Output the (X, Y) coordinate of the center of the cell containing the given text.  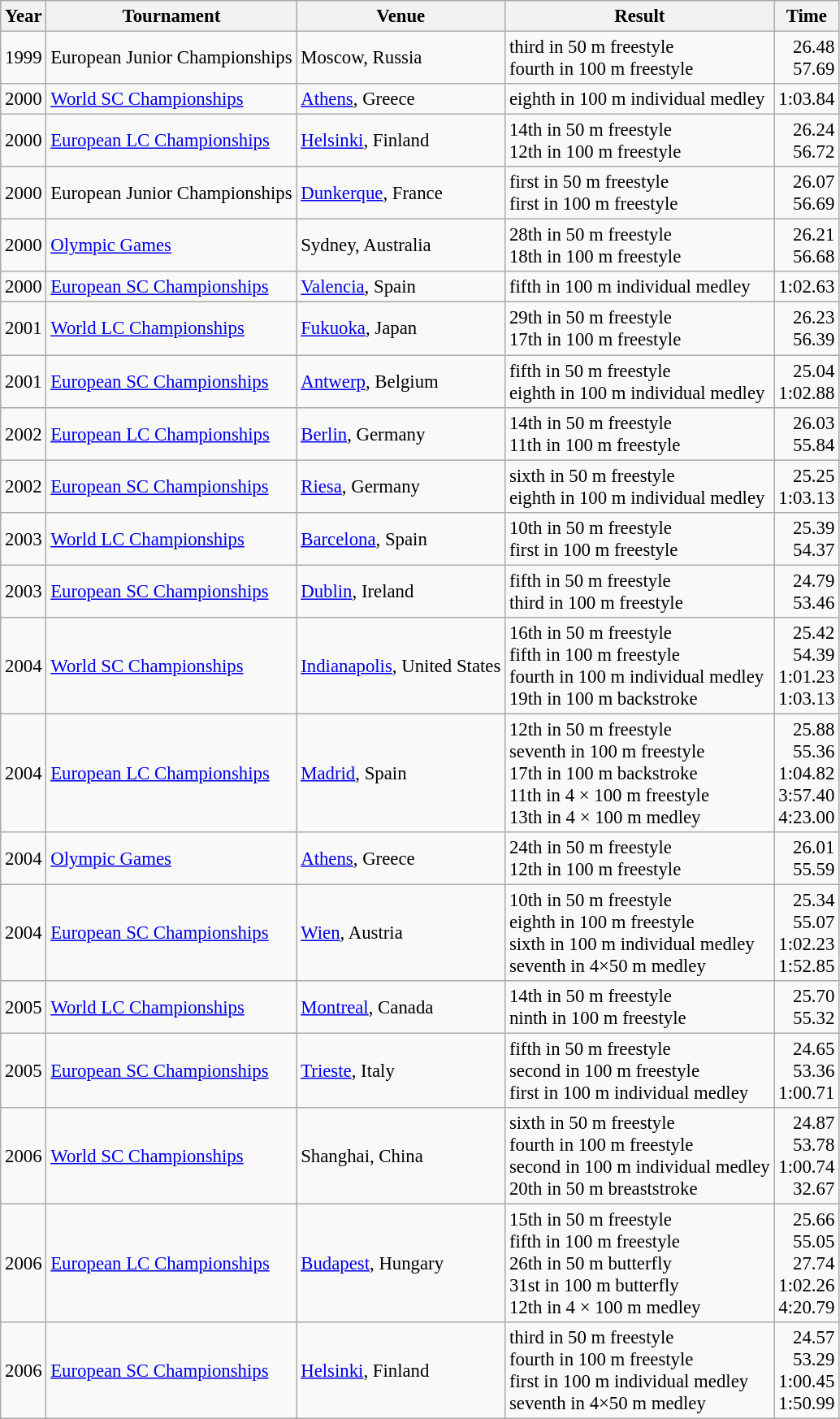
Tournament (171, 16)
25.3455.071:02.231:52.85 (807, 933)
26.2456.72 (807, 141)
Dublin, Ireland (401, 592)
first in 50 m freestylefirst in 100 m freestyle (640, 193)
fifth in 100 m individual medley (640, 287)
25.3954.37 (807, 538)
eighth in 100 m individual medley (640, 99)
1:03.84 (807, 99)
Fukuoka, Japan (401, 328)
Riesa, Germany (401, 486)
1999 (24, 59)
24.8753.781:00.7432.67 (807, 1156)
26.4857.69 (807, 59)
26.0756.69 (807, 193)
26.0155.59 (807, 858)
10th in 50 m freestylefirst in 100 m freestyle (640, 538)
26.2356.39 (807, 328)
25.7055.32 (807, 1008)
26.2156.68 (807, 245)
fifth in 50 m freestyleeighth in 100 m individual medley (640, 382)
14th in 50 m freestyleninth in 100 m freestyle (640, 1008)
14th in 50 m freestyle12th in 100 m freestyle (640, 141)
Sydney, Australia (401, 245)
third in 50 m freestylefourth in 100 m freestylefirst in 100 m individual medleyseventh in 4×50 m medley (640, 1370)
25.251:03.13 (807, 486)
26.0355.84 (807, 434)
25.4254.391:01.231:03.13 (807, 666)
Indianapolis, United States (401, 666)
fifth in 50 m freestylethird in 100 m freestyle (640, 592)
third in 50 m freestylefourth in 100 m freestyle (640, 59)
29th in 50 m freestyle17th in 100 m freestyle (640, 328)
24.5753.291:00.451:50.99 (807, 1370)
Shanghai, China (401, 1156)
25.041:02.88 (807, 382)
16th in 50 m freestylefifth in 100 m freestylefourth in 100 m individual medley19th in 100 m backstroke (640, 666)
14th in 50 m freestyle11th in 100 m freestyle (640, 434)
Year (24, 16)
15th in 50 m freestylefifth in 100 m freestyle26th in 50 m butterfly31st in 100 m butterfly12th in 4 × 100 m medley (640, 1264)
12th in 50 m freestyleseventh in 100 m freestyle17th in 100 m backstroke11th in 4 × 100 m freestyle13th in 4 × 100 m medley (640, 773)
25.8855.361:04.823:57.404:23.00 (807, 773)
Antwerp, Belgium (401, 382)
24th in 50 m freestyle12th in 100 m freestyle (640, 858)
25.6655.0527.741:02.264:20.79 (807, 1264)
1:02.63 (807, 287)
Berlin, Germany (401, 434)
sixth in 50 m freestylefourth in 100 m freestylesecond in 100 m individual medley20th in 50 m breaststroke (640, 1156)
28th in 50 m freestyle18th in 100 m freestyle (640, 245)
Wien, Austria (401, 933)
Barcelona, Spain (401, 538)
Budapest, Hungary (401, 1264)
Venue (401, 16)
10th in 50 m freestyleeighth in 100 m freestylesixth in 100 m individual medleyseventh in 4×50 m medley (640, 933)
24.7953.46 (807, 592)
Result (640, 16)
Dunkerque, France (401, 193)
24.6553.361:00.71 (807, 1071)
Time (807, 16)
Madrid, Spain (401, 773)
Trieste, Italy (401, 1071)
Montreal, Canada (401, 1008)
sixth in 50 m freestyleeighth in 100 m individual medley (640, 486)
fifth in 50 m freestylesecond in 100 m freestylefirst in 100 m individual medley (640, 1071)
Moscow, Russia (401, 59)
Valencia, Spain (401, 287)
